Search for the cell housing the specified text and yield its (X, Y) center coordinate. 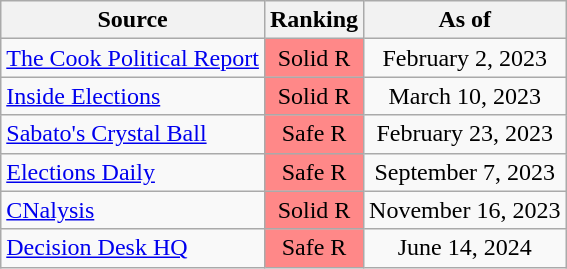
The Cook Political Report (133, 58)
Decision Desk HQ (133, 248)
CNalysis (133, 210)
Sabato's Crystal Ball (133, 134)
As of (465, 20)
Source (133, 20)
June 14, 2024 (465, 248)
September 7, 2023 (465, 172)
Elections Daily (133, 172)
Inside Elections (133, 96)
November 16, 2023 (465, 210)
February 23, 2023 (465, 134)
March 10, 2023 (465, 96)
February 2, 2023 (465, 58)
Ranking (314, 20)
